Search for the cell housing the specified text and yield its (X, Y) center coordinate. 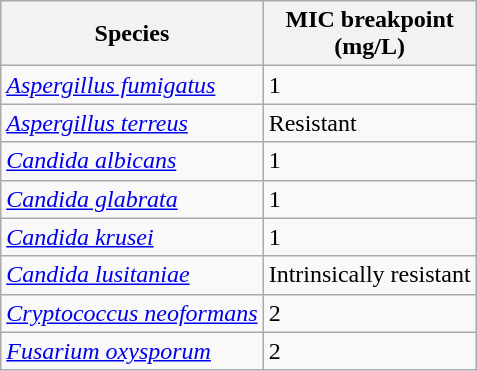
Aspergillus fumigatus (132, 85)
Resistant (370, 123)
Species (132, 34)
Aspergillus terreus (132, 123)
Candida albicans (132, 161)
Cryptococcus neoformans (132, 313)
Fusarium oxysporum (132, 351)
MIC breakpoint(mg/L) (370, 34)
Candida krusei (132, 237)
Candida lusitaniae (132, 275)
Candida glabrata (132, 199)
Intrinsically resistant (370, 275)
